Scan for the cell matching the given text and deliver its [X, Y] coordinate at center. 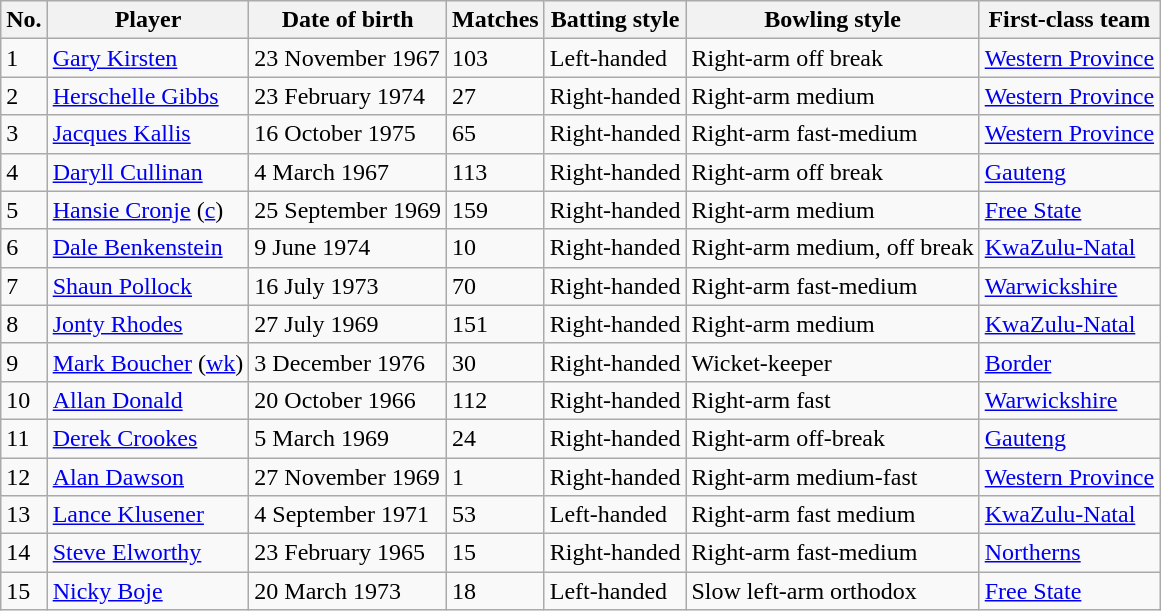
11 [24, 438]
Daryll Cullinan [148, 172]
Bowling style [832, 20]
9 June 1974 [348, 248]
18 [496, 591]
23 February 1974 [348, 96]
Right-arm medium, off break [832, 248]
Wicket-keeper [832, 362]
8 [24, 324]
6 [24, 248]
20 March 1973 [348, 591]
9 [24, 362]
Right-arm fast [832, 400]
27 [496, 96]
112 [496, 400]
Border [1069, 362]
30 [496, 362]
Lance Klusener [148, 515]
Date of birth [348, 20]
5 March 1969 [348, 438]
13 [24, 515]
Dale Benkenstein [148, 248]
Right-arm off-break [832, 438]
7 [24, 286]
Herschelle Gibbs [148, 96]
23 November 1967 [348, 58]
23 February 1965 [348, 553]
27 November 1969 [348, 477]
20 October 1966 [348, 400]
Player [148, 20]
Right-arm fast medium [832, 515]
Shaun Pollock [148, 286]
16 October 1975 [348, 134]
Mark Boucher (wk) [148, 362]
3 December 1976 [348, 362]
Hansie Cronje (c) [148, 210]
Matches [496, 20]
70 [496, 286]
4 September 1971 [348, 515]
4 [24, 172]
Jacques Kallis [148, 134]
151 [496, 324]
3 [24, 134]
Gary Kirsten [148, 58]
24 [496, 438]
Derek Crookes [148, 438]
Batting style [615, 20]
14 [24, 553]
Steve Elworthy [148, 553]
5 [24, 210]
No. [24, 20]
25 September 1969 [348, 210]
Slow left-arm orthodox [832, 591]
Nicky Boje [148, 591]
Jonty Rhodes [148, 324]
113 [496, 172]
53 [496, 515]
103 [496, 58]
Right-arm medium-fast [832, 477]
4 March 1967 [348, 172]
27 July 1969 [348, 324]
16 July 1973 [348, 286]
2 [24, 96]
Allan Donald [148, 400]
159 [496, 210]
12 [24, 477]
65 [496, 134]
Alan Dawson [148, 477]
First-class team [1069, 20]
Northerns [1069, 553]
